Scan for the cell matching the given text and deliver its [X, Y] coordinate at center. 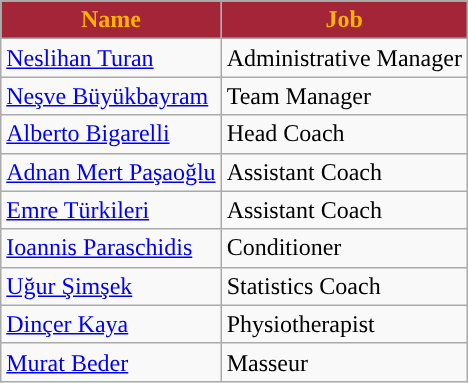
Administrative Manager [344, 58]
Job [344, 20]
Team Manager [344, 96]
Adnan Mert Paşaoğlu [111, 172]
Ioannis Paraschidis [111, 248]
Dinçer Kaya [111, 324]
Conditioner [344, 248]
Murat Beder [111, 362]
Alberto Bigarelli [111, 134]
Physiotherapist [344, 324]
Masseur [344, 362]
Name [111, 20]
Neslihan Turan [111, 58]
Head Coach [344, 134]
Uğur Şimşek [111, 286]
Neşve Büyükbayram [111, 96]
Statistics Coach [344, 286]
Emre Türkileri [111, 210]
